Pinpoint the cell where the given text exists, returning its (X, Y) midpoint coordinate. 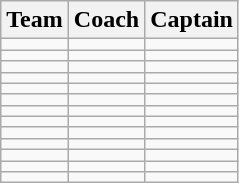
Coach (106, 20)
Team (35, 20)
Captain (192, 20)
